Scan for the cell matching the given text and deliver its [X, Y] coordinate at center. 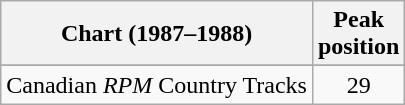
Chart (1987–1988) [157, 34]
29 [358, 85]
Peakposition [358, 34]
Canadian RPM Country Tracks [157, 85]
